Return (X, Y) of the center of cell containing provided text 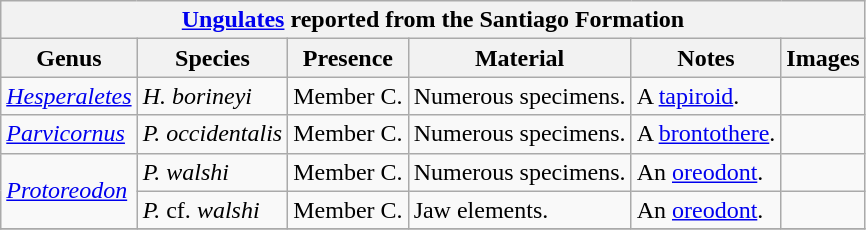
Hesperaletes (69, 96)
P. occidentalis (212, 134)
Species (212, 58)
Notes (706, 58)
Ungulates reported from the Santiago Formation (433, 20)
A brontothere. (706, 134)
Material (520, 58)
Jaw elements. (520, 210)
P. walshi (212, 172)
A tapiroid. (706, 96)
Protoreodon (69, 191)
Parvicornus (69, 134)
Images (823, 58)
Genus (69, 58)
P. cf. walshi (212, 210)
Presence (348, 58)
H. borineyi (212, 96)
